Return the [X, Y] coordinate for the center point of the cell that contains the specified text.  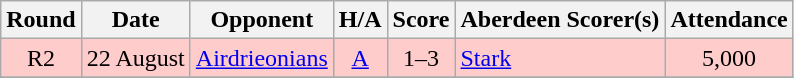
Aberdeen Scorer(s) [560, 20]
R2 [41, 58]
Attendance [729, 20]
H/A [360, 20]
Round [41, 20]
22 August [136, 58]
Opponent [262, 20]
Stark [560, 58]
1–3 [421, 58]
5,000 [729, 58]
Score [421, 20]
Date [136, 20]
A [360, 58]
Airdrieonians [262, 58]
